Return [x, y] of the center of cell containing provided text 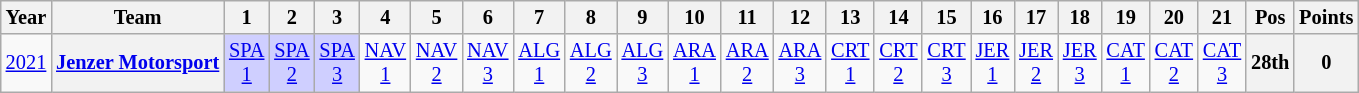
ARA3 [800, 63]
Jenzer Motorsport [138, 63]
ARA1 [694, 63]
1 [246, 17]
JER2 [1036, 63]
12 [800, 17]
20 [1174, 17]
2 [292, 17]
CRT2 [898, 63]
CRT1 [850, 63]
11 [748, 17]
JER1 [993, 63]
SPA1 [246, 63]
NAV2 [436, 63]
ALG2 [591, 63]
6 [488, 17]
Year [26, 17]
ARA2 [748, 63]
16 [993, 17]
17 [1036, 17]
28th [1270, 63]
21 [1222, 17]
13 [850, 17]
NAV3 [488, 63]
ALG1 [539, 63]
14 [898, 17]
19 [1126, 17]
SPA3 [338, 63]
NAV1 [386, 63]
7 [539, 17]
Points [1326, 17]
CAT1 [1126, 63]
2021 [26, 63]
CRT3 [946, 63]
ALG3 [643, 63]
Team [138, 17]
18 [1080, 17]
15 [946, 17]
CAT3 [1222, 63]
SPA2 [292, 63]
Pos [1270, 17]
JER3 [1080, 63]
9 [643, 17]
CAT2 [1174, 63]
10 [694, 17]
0 [1326, 63]
5 [436, 17]
4 [386, 17]
3 [338, 17]
8 [591, 17]
